Identify which cell holds the provided text, then report its (x, y) central coordinate. 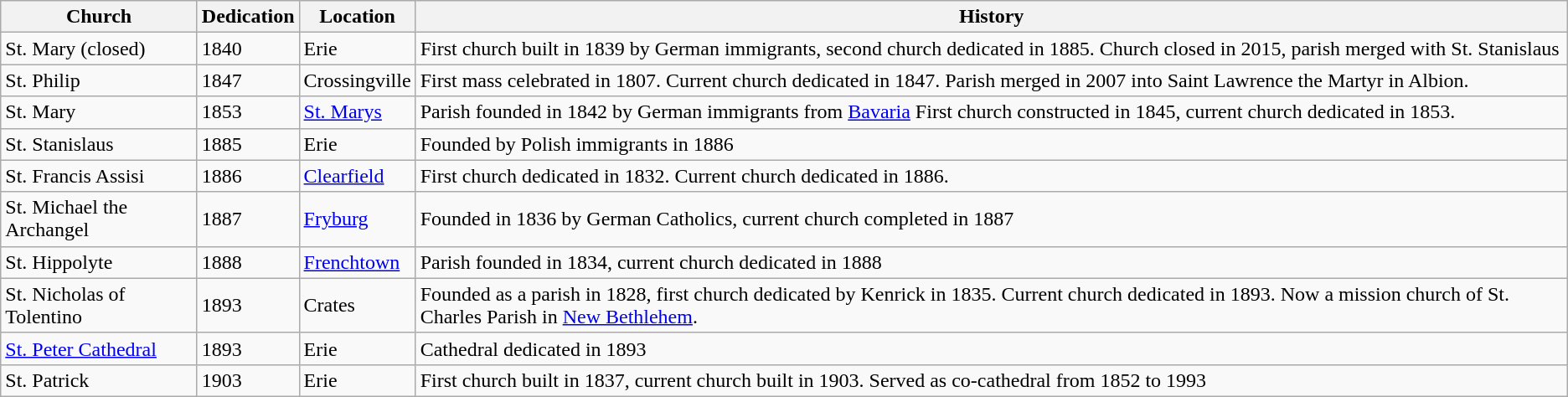
St. Patrick (99, 380)
St. Stanislaus (99, 144)
1885 (248, 144)
Fryburg (357, 219)
St. Nicholas of Tolentino (99, 305)
1847 (248, 80)
1888 (248, 262)
St. Francis Assisi (99, 176)
First church built in 1837, current church built in 1903. Served as co-cathedral from 1852 to 1993 (992, 380)
1903 (248, 380)
Cathedral dedicated in 1893 (992, 348)
First church dedicated in 1832. Current church dedicated in 1886. (992, 176)
St. Peter Cathedral (99, 348)
St. Hippolyte (99, 262)
Clearfield (357, 176)
Crossingville (357, 80)
Dedication (248, 17)
1840 (248, 49)
St. Marys (357, 112)
Location (357, 17)
St. Mary (99, 112)
Frenchtown (357, 262)
First church built in 1839 by German immigrants, second church dedicated in 1885. Church closed in 2015, parish merged with St. Stanislaus (992, 49)
Church (99, 17)
Founded in 1836 by German Catholics, current church completed in 1887 (992, 219)
St. Philip (99, 80)
St. Michael the Archangel (99, 219)
1887 (248, 219)
1886 (248, 176)
History (992, 17)
St. Mary (closed) (99, 49)
Parish founded in 1834, current church dedicated in 1888 (992, 262)
Crates (357, 305)
1853 (248, 112)
First mass celebrated in 1807. Current church dedicated in 1847. Parish merged in 2007 into Saint Lawrence the Martyr in Albion. (992, 80)
Parish founded in 1842 by German immigrants from Bavaria First church constructed in 1845, current church dedicated in 1853. (992, 112)
Founded by Polish immigrants in 1886 (992, 144)
